Detect which cell encompasses the target text, then output its [x, y] center coordinate. 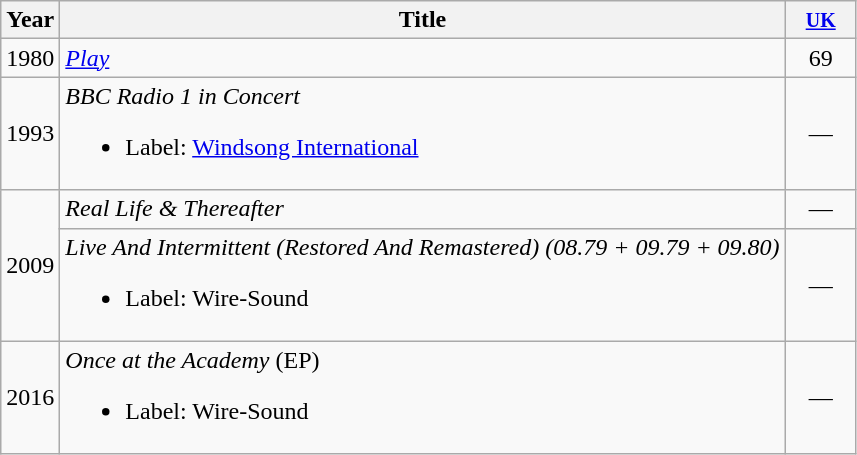
BBC Radio 1 in ConcertLabel: Windsong International [422, 134]
Once at the Academy (EP)Label: Wire-Sound [422, 398]
UK [820, 20]
Year [30, 20]
2009 [30, 266]
1993 [30, 134]
1980 [30, 58]
Live And Intermittent (Restored And Remastered) (08.79 + 09.79 + 09.80)Label: Wire-Sound [422, 284]
69 [820, 58]
Play [422, 58]
Title [422, 20]
Real Life & Thereafter [422, 209]
2016 [30, 398]
